Search for the cell housing the specified text and yield its (X, Y) center coordinate. 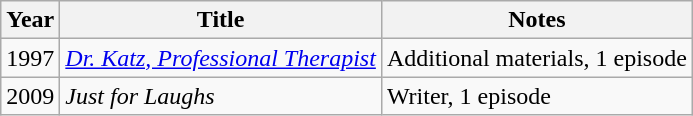
Year (30, 20)
Title (221, 20)
Just for Laughs (221, 96)
Dr. Katz, Professional Therapist (221, 58)
1997 (30, 58)
Notes (536, 20)
2009 (30, 96)
Additional materials, 1 episode (536, 58)
Writer, 1 episode (536, 96)
